From the cell containing the given text, extract its center point as (X, Y) coordinate. 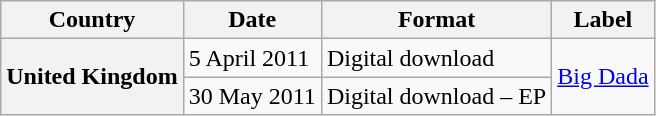
5 April 2011 (252, 58)
Big Dada (603, 77)
Format (436, 20)
Digital download – EP (436, 96)
Date (252, 20)
Digital download (436, 58)
Label (603, 20)
30 May 2011 (252, 96)
United Kingdom (92, 77)
Country (92, 20)
